Search for the cell housing the specified text and yield its (x, y) center coordinate. 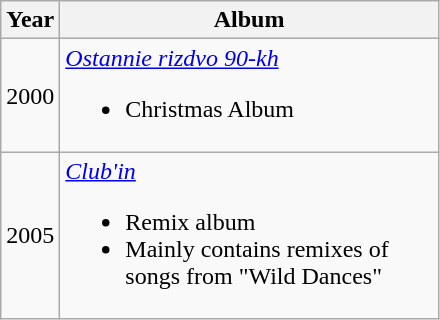
2005 (30, 236)
2000 (30, 96)
Year (30, 20)
Club'inRemix albumMainly contains remixes of songs from "Wild Dances" (250, 236)
Album (250, 20)
Ostannie rizdvo 90-khChristmas Album (250, 96)
